For the text-containing cell, return its midpoint in [X, Y] coordinate format. 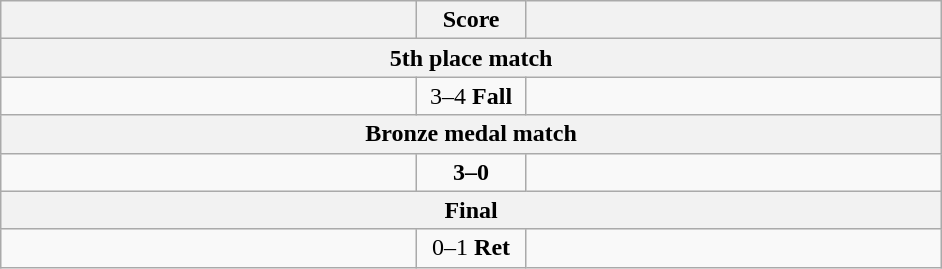
Bronze medal match [472, 134]
Final [472, 210]
Score [472, 20]
3–0 [472, 172]
3–4 Fall [472, 96]
5th place match [472, 58]
0–1 Ret [472, 248]
